Identify which cell holds the provided text, then report its (x, y) central coordinate. 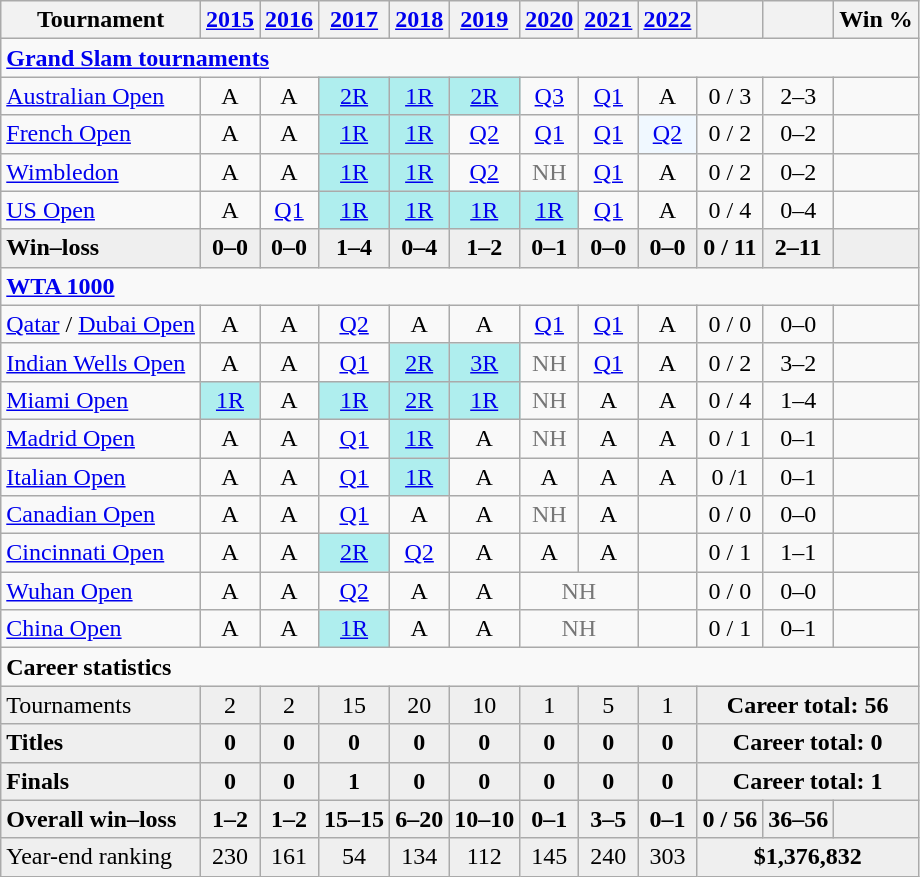
Q3 (550, 96)
Tournament (101, 20)
2021 (608, 20)
1–1 (798, 553)
WTA 1000 (460, 286)
2–3 (798, 96)
Grand Slam tournaments (460, 58)
Wuhan Open (101, 591)
US Open (101, 210)
Career total: 56 (808, 705)
3–5 (608, 819)
Italian Open (101, 477)
54 (354, 857)
240 (608, 857)
Wimbledon (101, 172)
15–15 (354, 819)
0 /1 (730, 477)
Finals (101, 781)
0 / 3 (730, 96)
145 (550, 857)
China Open (101, 629)
10–10 (484, 819)
112 (484, 857)
Miami Open (101, 400)
10 (484, 705)
Career total: 1 (808, 781)
French Open (101, 134)
Career total: 0 (808, 743)
Career statistics (460, 667)
2018 (420, 20)
Titles (101, 743)
161 (290, 857)
2017 (354, 20)
15 (354, 705)
Cincinnati Open (101, 553)
20 (420, 705)
Indian Wells Open (101, 362)
Canadian Open (101, 515)
Tournaments (101, 705)
6–20 (420, 819)
Australian Open (101, 96)
$1,376,832 (808, 857)
2022 (668, 20)
303 (668, 857)
2020 (550, 20)
2019 (484, 20)
Year-end ranking (101, 857)
Win–loss (101, 248)
Overall win–loss (101, 819)
Madrid Open (101, 438)
0 / 56 (730, 819)
3–2 (798, 362)
2016 (290, 20)
3R (484, 362)
Win % (876, 20)
134 (420, 857)
0 / 11 (730, 248)
230 (230, 857)
2015 (230, 20)
2–11 (798, 248)
5 (608, 705)
Qatar / Dubai Open (101, 324)
36–56 (798, 819)
